Pinpoint the cell where the given text exists, returning its [X, Y] midpoint coordinate. 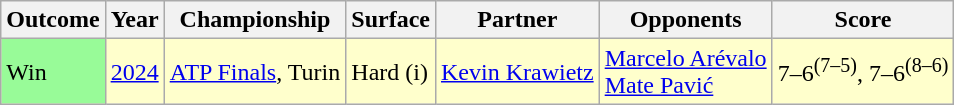
Score [863, 20]
Surface [391, 20]
Partner [517, 20]
7–6(7–5), 7–6(8–6) [863, 72]
Kevin Krawietz [517, 72]
Win [53, 72]
Hard (i) [391, 72]
Marcelo Arévalo Mate Pavić [686, 72]
Championship [255, 20]
Year [134, 20]
2024 [134, 72]
Outcome [53, 20]
ATP Finals, Turin [255, 72]
Opponents [686, 20]
